Detect which cell encompasses the target text, then output its (x, y) center coordinate. 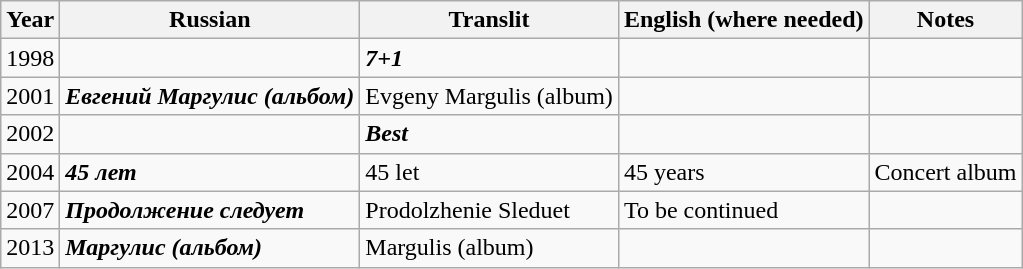
7+1 (490, 58)
2007 (30, 210)
Year (30, 20)
Russian (210, 20)
2004 (30, 172)
45 let (490, 172)
45 years (744, 172)
2013 (30, 248)
Best (490, 134)
Evgeny Margulis (album) (490, 96)
Translit (490, 20)
2001 (30, 96)
1998 (30, 58)
2002 (30, 134)
Prodolzhenie Sleduet (490, 210)
English (where needed) (744, 20)
Concert album (946, 172)
Евгений Маргулис (альбом) (210, 96)
Margulis (album) (490, 248)
Notes (946, 20)
45 лет (210, 172)
Маргулис (альбом) (210, 248)
To be continued (744, 210)
Продолжение следует (210, 210)
